For the text-containing cell, return its midpoint in [x, y] coordinate format. 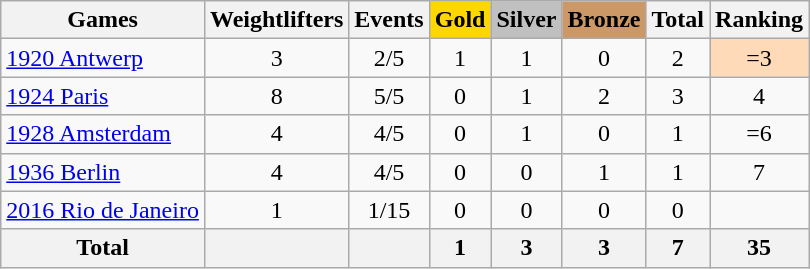
Silver [526, 20]
=6 [760, 134]
2016 Rio de Janeiro [103, 210]
Gold [460, 20]
Games [103, 20]
1924 Paris [103, 96]
1928 Amsterdam [103, 134]
5/5 [389, 96]
Bronze [604, 20]
35 [760, 248]
1920 Antwerp [103, 58]
Ranking [760, 20]
Weightlifters [276, 20]
Events [389, 20]
8 [276, 96]
1/15 [389, 210]
=3 [760, 58]
1936 Berlin [103, 172]
2/5 [389, 58]
